Return (X, Y) of the center of cell containing provided text 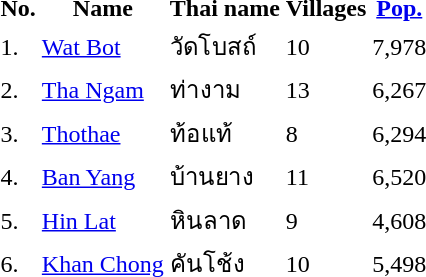
13 (326, 90)
10 (326, 46)
วัดโบสถ์ (224, 46)
Hin Lat (102, 220)
Ban Yang (102, 176)
ท่างาม (224, 90)
บ้านยาง (224, 176)
หินลาด (224, 220)
ท้อแท้ (224, 133)
11 (326, 176)
8 (326, 133)
9 (326, 220)
Tha Ngam (102, 90)
Thothae (102, 133)
Wat Bot (102, 46)
